Find where the given text appears and provide that cell's center as [X, Y] coordinate. 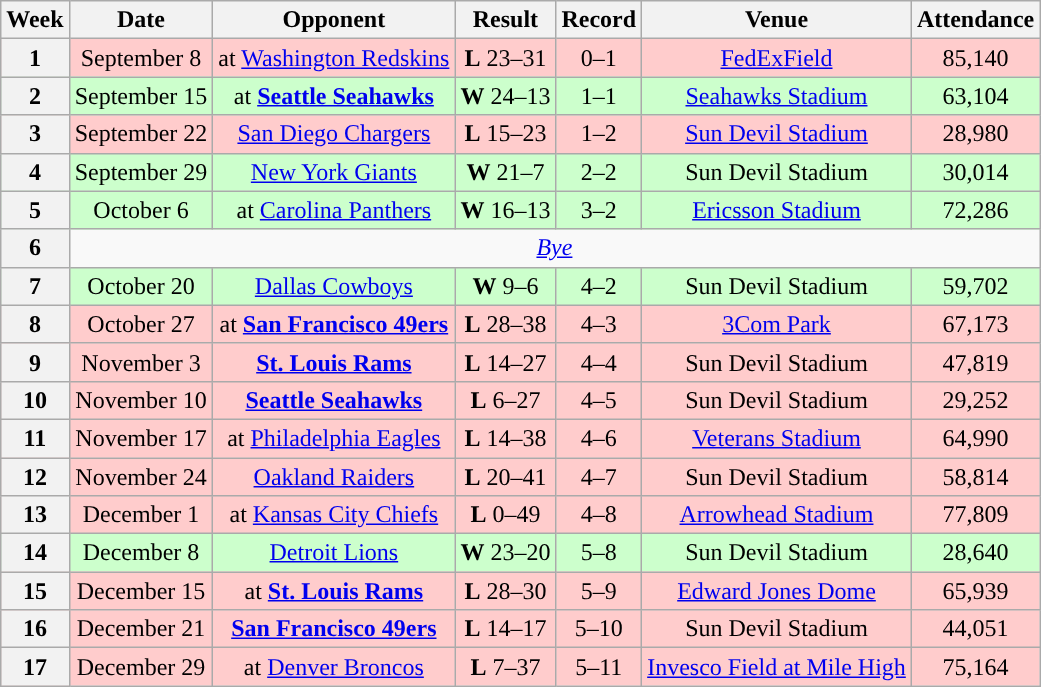
L 0–49 [506, 515]
12 [35, 477]
64,990 [975, 438]
1–1 [599, 96]
75,164 [975, 667]
at Philadelphia Eagles [334, 438]
47,819 [975, 362]
St. Louis Rams [334, 362]
at Carolina Panthers [334, 210]
58,814 [975, 477]
L 23–31 [506, 58]
17 [35, 667]
L 15–23 [506, 134]
W 21–7 [506, 172]
4–2 [599, 286]
30,014 [975, 172]
72,286 [975, 210]
2 [35, 96]
4 [35, 172]
4–4 [599, 362]
L 7–37 [506, 667]
14 [35, 553]
3–2 [599, 210]
December 15 [141, 591]
Seahawks Stadium [777, 96]
Date [141, 20]
Detroit Lions [334, 553]
65,939 [975, 591]
November 3 [141, 362]
December 29 [141, 667]
85,140 [975, 58]
W 23–20 [506, 553]
Seattle Seahawks [334, 400]
Week [35, 20]
3Com Park [777, 324]
W 24–13 [506, 96]
September 29 [141, 172]
5–9 [599, 591]
L 14–17 [506, 629]
L 6–27 [506, 400]
at San Francisco 49ers [334, 324]
at Washington Redskins [334, 58]
September 22 [141, 134]
at Denver Broncos [334, 667]
59,702 [975, 286]
November 24 [141, 477]
1–2 [599, 134]
5–10 [599, 629]
October 6 [141, 210]
9 [35, 362]
Result [506, 20]
San Francisco 49ers [334, 629]
October 27 [141, 324]
at Seattle Seahawks [334, 96]
November 17 [141, 438]
4–8 [599, 515]
Ericsson Stadium [777, 210]
28,640 [975, 553]
77,809 [975, 515]
W 16–13 [506, 210]
28,980 [975, 134]
44,051 [975, 629]
Dallas Cowboys [334, 286]
15 [35, 591]
2–2 [599, 172]
6 [35, 248]
5 [35, 210]
December 1 [141, 515]
11 [35, 438]
4–5 [599, 400]
L 28–30 [506, 591]
29,252 [975, 400]
September 8 [141, 58]
L 28–38 [506, 324]
Opponent [334, 20]
4–6 [599, 438]
Invesco Field at Mile High [777, 667]
December 21 [141, 629]
at Kansas City Chiefs [334, 515]
Veterans Stadium [777, 438]
W 9–6 [506, 286]
4–3 [599, 324]
Edward Jones Dome [777, 591]
L 14–27 [506, 362]
Arrowhead Stadium [777, 515]
New York Giants [334, 172]
San Diego Chargers [334, 134]
63,104 [975, 96]
8 [35, 324]
September 15 [141, 96]
13 [35, 515]
Attendance [975, 20]
4–7 [599, 477]
November 10 [141, 400]
Bye [554, 248]
0–1 [599, 58]
at St. Louis Rams [334, 591]
L 14–38 [506, 438]
December 8 [141, 553]
16 [35, 629]
Venue [777, 20]
3 [35, 134]
5–8 [599, 553]
10 [35, 400]
FedExField [777, 58]
L 20–41 [506, 477]
October 20 [141, 286]
7 [35, 286]
Record [599, 20]
5–11 [599, 667]
Oakland Raiders [334, 477]
1 [35, 58]
67,173 [975, 324]
